Scan for the cell matching the given text and deliver its [x, y] coordinate at center. 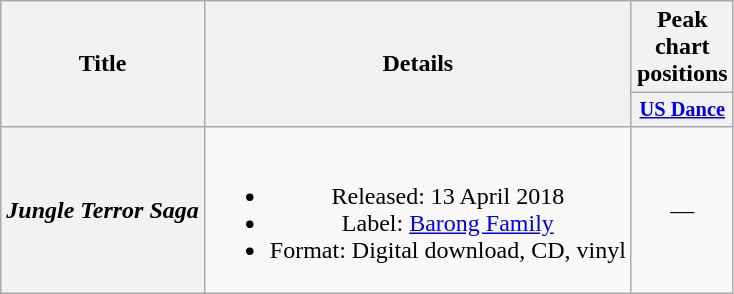
US Dance [682, 110]
Details [418, 64]
Released: 13 April 2018Label: Barong FamilyFormat: Digital download, CD, vinyl [418, 210]
Peak chart positions [682, 47]
— [682, 210]
Jungle Terror Saga [103, 210]
Title [103, 64]
